Determine the [x, y] coordinate at the center of the cell enclosing the given text.  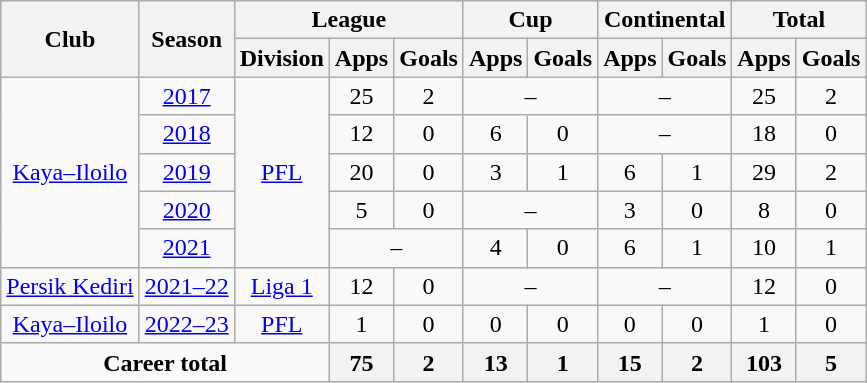
Total [799, 20]
18 [764, 134]
15 [630, 362]
2022–23 [186, 324]
Persik Kediri [70, 286]
2021–22 [186, 286]
2020 [186, 210]
League [348, 20]
103 [764, 362]
Season [186, 39]
10 [764, 248]
2018 [186, 134]
Division [282, 58]
Liga 1 [282, 286]
4 [495, 248]
2021 [186, 248]
75 [361, 362]
20 [361, 172]
Cup [530, 20]
2019 [186, 172]
Continental [665, 20]
29 [764, 172]
Club [70, 39]
Career total [166, 362]
8 [764, 210]
13 [495, 362]
2017 [186, 96]
